Provide the [x, y] coordinate of the cell's center where the given text is located.  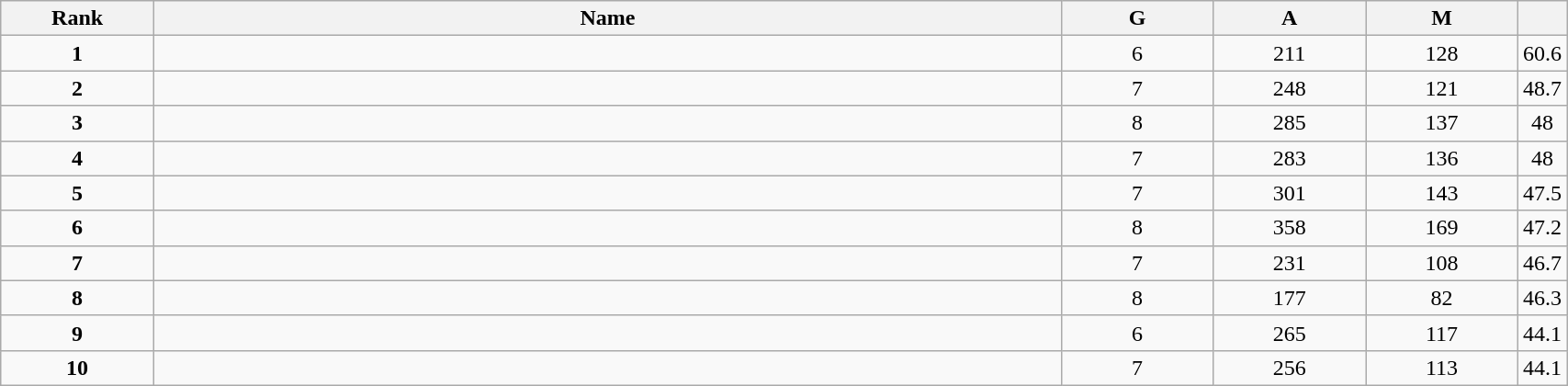
117 [1442, 333]
248 [1290, 88]
231 [1290, 263]
358 [1290, 228]
128 [1442, 53]
G [1137, 18]
143 [1442, 193]
2 [77, 88]
47.5 [1543, 193]
46.3 [1543, 298]
A [1290, 18]
82 [1442, 298]
48.7 [1543, 88]
137 [1442, 123]
285 [1290, 123]
60.6 [1543, 53]
Rank [77, 18]
108 [1442, 263]
10 [77, 368]
301 [1290, 193]
4 [77, 158]
121 [1442, 88]
9 [77, 333]
M [1442, 18]
256 [1290, 368]
5 [77, 193]
211 [1290, 53]
Name [607, 18]
283 [1290, 158]
46.7 [1543, 263]
169 [1442, 228]
136 [1442, 158]
177 [1290, 298]
47.2 [1543, 228]
265 [1290, 333]
3 [77, 123]
1 [77, 53]
113 [1442, 368]
